Capture the cell that displays the provided text and extract its (X, Y) central coordinate. 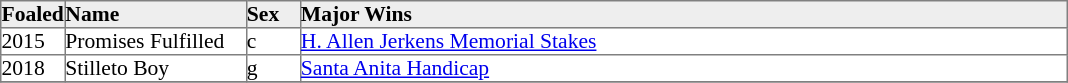
Foaled (33, 14)
Name (156, 14)
Sex (273, 14)
Promises Fulfilled (156, 42)
c (273, 42)
Santa Anita Handicap (683, 68)
Major Wins (683, 14)
H. Allen Jerkens Memorial Stakes (683, 42)
Stilleto Boy (156, 68)
2015 (33, 42)
g (273, 68)
2018 (33, 68)
